Return [x, y] of the center of cell containing provided text 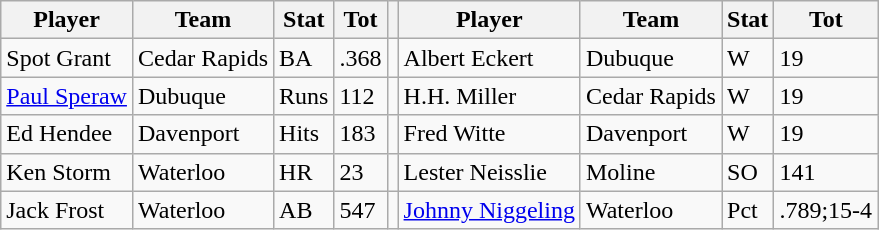
BA [304, 58]
Runs [304, 96]
23 [360, 172]
AB [304, 210]
H.H. Miller [489, 96]
Paul Speraw [67, 96]
547 [360, 210]
Lester Neisslie [489, 172]
141 [826, 172]
Ed Hendee [67, 134]
Albert Eckert [489, 58]
Ken Storm [67, 172]
183 [360, 134]
Jack Frost [67, 210]
HR [304, 172]
112 [360, 96]
.789;15-4 [826, 210]
Moline [650, 172]
Pct [748, 210]
Spot Grant [67, 58]
Fred Witte [489, 134]
SO [748, 172]
Hits [304, 134]
.368 [360, 58]
Johnny Niggeling [489, 210]
